Determine the (x, y) coordinate at the center of the cell enclosing the given text.  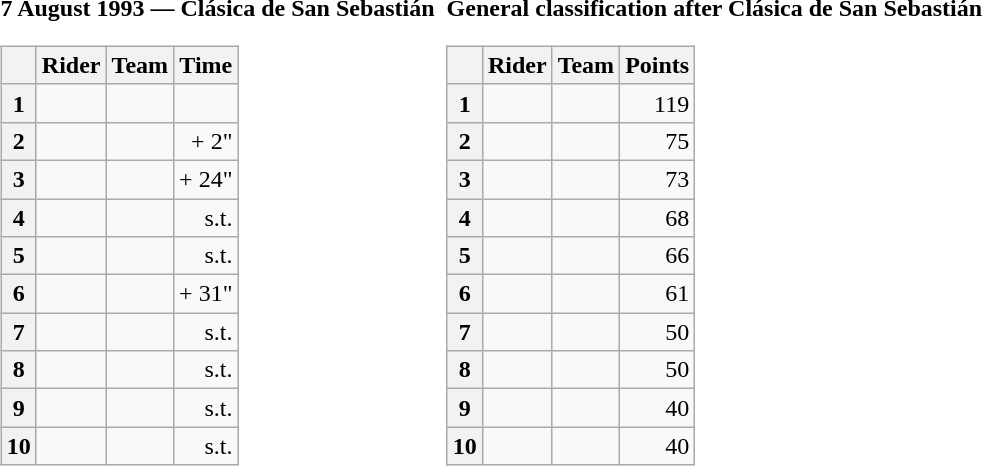
Points (658, 65)
73 (658, 179)
119 (658, 103)
68 (658, 217)
61 (658, 294)
+ 24" (206, 179)
+ 2" (206, 141)
66 (658, 256)
+ 31" (206, 294)
75 (658, 141)
Time (206, 65)
